Provide the [X, Y] coordinate of the cell's center where the given text is located.  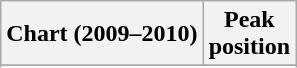
Chart (2009–2010) [102, 34]
Peakposition [249, 34]
